Search for the cell housing the specified text and yield its (X, Y) center coordinate. 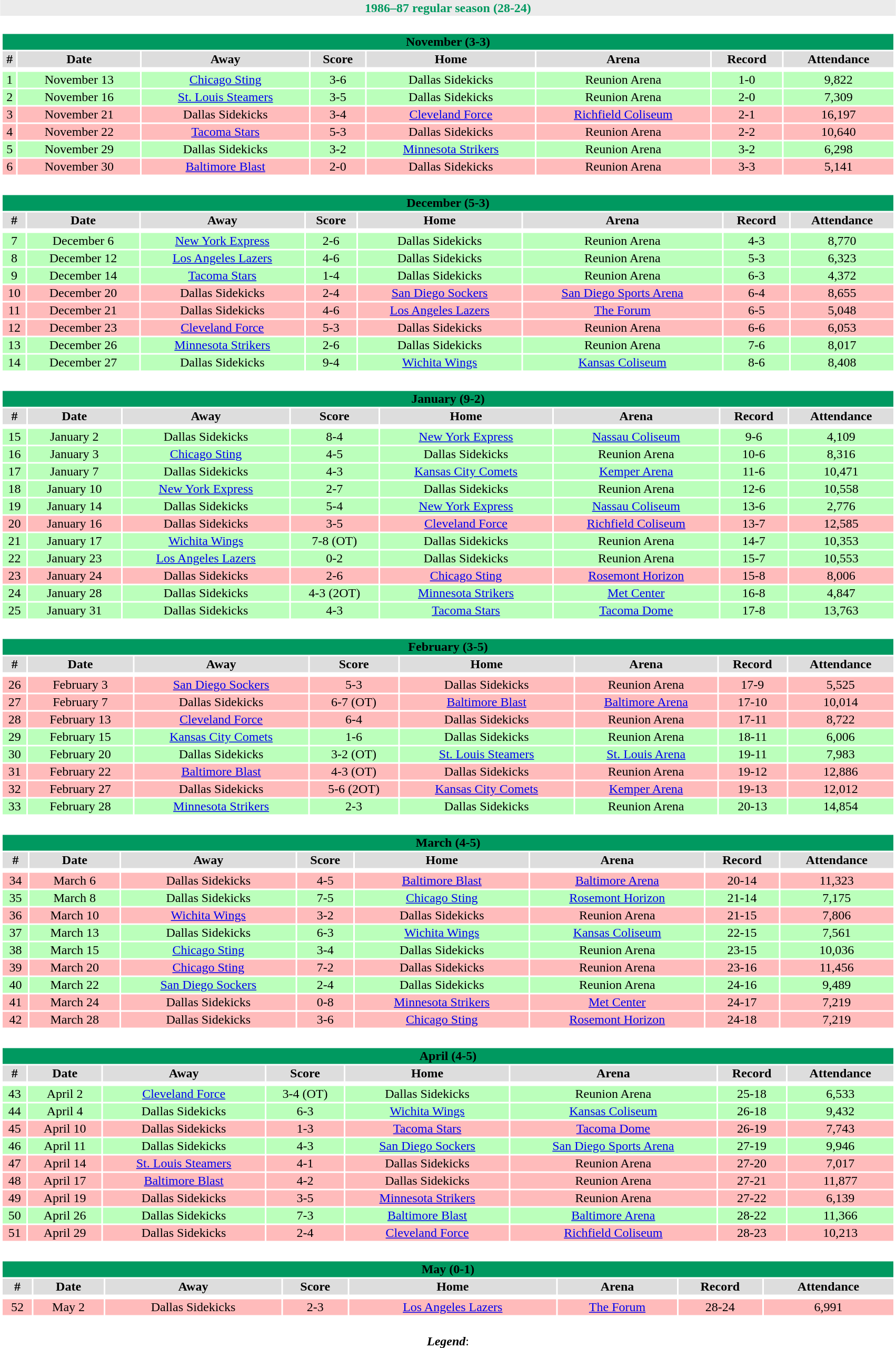
February (3-5) (447, 647)
10,036 (837, 950)
March 24 (75, 1002)
4-3 (2OT) (334, 593)
6 (9, 167)
6,053 (842, 328)
January (9-2) (447, 399)
17-10 (753, 702)
9,946 (840, 1146)
9,432 (840, 1112)
3 (9, 114)
3-2 (OT) (354, 755)
January 23 (75, 559)
8,770 (842, 241)
7-8 (OT) (334, 541)
15-8 (754, 576)
5,048 (842, 310)
16,197 (839, 114)
8,408 (842, 363)
November 22 (79, 132)
27 (15, 702)
January 14 (75, 506)
7,983 (841, 755)
0-8 (325, 1002)
14,854 (841, 806)
23-16 (742, 967)
18 (14, 489)
26 (15, 685)
36 (15, 916)
16 (14, 454)
22 (14, 559)
April 29 (65, 1233)
27-22 (752, 1198)
25 (14, 610)
7-6 (756, 345)
6,298 (839, 149)
47 (15, 1163)
November 13 (79, 80)
February 15 (80, 737)
28-24 (720, 1307)
5-6 (2OT) (354, 789)
February 27 (80, 789)
15 (14, 437)
November 21 (79, 114)
March 22 (75, 985)
1986–87 regular season (28-24) (448, 8)
1-0 (746, 80)
21-14 (742, 898)
February 22 (80, 771)
24-16 (742, 985)
27-21 (752, 1181)
12-6 (754, 489)
11,366 (840, 1216)
March 20 (75, 967)
March 15 (75, 950)
23-15 (742, 950)
28 (15, 720)
49 (15, 1198)
35 (15, 898)
7,175 (837, 898)
7,017 (840, 1163)
December 23 (83, 328)
9,489 (837, 985)
12,585 (841, 524)
11-6 (754, 471)
8-4 (334, 437)
December 14 (83, 275)
1 (9, 80)
9,822 (839, 80)
6,991 (828, 1307)
8 (14, 259)
November 16 (79, 97)
31 (15, 771)
November (3-3) (447, 42)
15-7 (754, 559)
7-5 (325, 898)
20-14 (742, 881)
1-4 (331, 275)
21 (14, 541)
7,561 (837, 933)
5,141 (839, 167)
43 (15, 1094)
51 (15, 1233)
13,763 (841, 610)
10,353 (841, 541)
10,553 (841, 559)
April 11 (65, 1146)
9 (14, 275)
January 2 (75, 437)
10,640 (839, 132)
8,017 (842, 345)
18-11 (753, 737)
40 (15, 985)
8-6 (756, 363)
April 14 (65, 1163)
25-18 (752, 1094)
12 (14, 328)
12,012 (841, 789)
6,139 (840, 1198)
20-13 (753, 806)
12,886 (841, 771)
16-8 (754, 593)
2-1 (746, 114)
December 27 (83, 363)
December 21 (83, 310)
April 4 (65, 1112)
6-5 (756, 310)
10,471 (841, 471)
10,213 (840, 1233)
17-9 (753, 685)
9-6 (754, 437)
4,109 (841, 437)
March 28 (75, 1020)
33 (15, 806)
2,776 (841, 506)
11,877 (840, 1181)
May (0-1) (447, 1270)
9-4 (331, 363)
March 6 (75, 881)
23 (14, 576)
27-20 (752, 1163)
6-7 (OT) (354, 702)
March 10 (75, 916)
December 26 (83, 345)
13 (14, 345)
20 (14, 524)
April 10 (65, 1128)
44 (15, 1112)
26-18 (752, 1112)
April (4-5) (447, 1056)
14-7 (754, 541)
5-4 (334, 506)
January 24 (75, 576)
17-11 (753, 720)
11 (14, 310)
28-23 (752, 1233)
February 28 (80, 806)
2 (9, 97)
6,323 (842, 259)
4 (9, 132)
April 19 (65, 1198)
5 (9, 149)
22-15 (742, 933)
13-7 (754, 524)
17-8 (754, 610)
April 2 (65, 1094)
November 29 (79, 149)
April 26 (65, 1216)
10-6 (754, 454)
10 (14, 293)
February 20 (80, 755)
January 31 (75, 610)
St. Louis Arena (645, 755)
41 (15, 1002)
7-2 (325, 967)
34 (15, 881)
10,014 (841, 702)
13-6 (754, 506)
6,533 (840, 1094)
January 7 (75, 471)
48 (15, 1181)
2-7 (334, 489)
7,806 (837, 916)
December 6 (83, 241)
26-19 (752, 1128)
8,316 (841, 454)
6-6 (756, 328)
November 30 (79, 167)
February 13 (80, 720)
28-22 (752, 1216)
7 (14, 241)
24-18 (742, 1020)
2-2 (746, 132)
7-3 (305, 1216)
29 (15, 737)
24-17 (742, 1002)
32 (15, 789)
3-3 (746, 167)
52 (17, 1307)
42 (15, 1020)
January 16 (75, 524)
3-4 (OT) (305, 1094)
1-6 (354, 737)
December 12 (83, 259)
4,847 (841, 593)
February 7 (80, 702)
19-12 (753, 771)
37 (15, 933)
11,323 (837, 881)
December 20 (83, 293)
January 3 (75, 454)
19 (14, 506)
50 (15, 1216)
46 (15, 1146)
11,456 (837, 967)
March 13 (75, 933)
39 (15, 967)
December (5-3) (447, 203)
17 (14, 471)
1-3 (305, 1128)
January 28 (75, 593)
January 17 (75, 541)
5,525 (841, 685)
0-2 (334, 559)
30 (15, 755)
24 (14, 593)
27-19 (752, 1146)
19-13 (753, 789)
7,743 (840, 1128)
45 (15, 1128)
4,372 (842, 275)
19-11 (753, 755)
January 10 (75, 489)
March 8 (75, 898)
38 (15, 950)
4-3 (OT) (354, 771)
May 2 (68, 1307)
10,558 (841, 489)
14 (14, 363)
8,722 (841, 720)
April 17 (65, 1181)
21-15 (742, 916)
4-1 (305, 1163)
May (0-1) # Date Away Score Home Arena Record Attendance 52 May 2 Dallas Sidekicks 2-3 Los Angeles Lazers The Forum 28-24 6,991 (448, 1281)
8,655 (842, 293)
8,006 (841, 576)
March (4-5) (447, 843)
February 3 (80, 685)
7,309 (839, 97)
4-2 (305, 1181)
6,006 (841, 737)
